Output the [X, Y] coordinate of the center of the cell containing the given text.  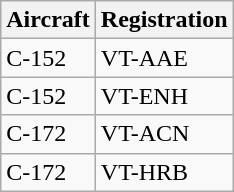
Aircraft [48, 20]
Registration [164, 20]
VT-HRB [164, 172]
VT-ACN [164, 134]
VT-AAE [164, 58]
VT-ENH [164, 96]
